Pinpoint the cell where the given text exists, returning its (x, y) midpoint coordinate. 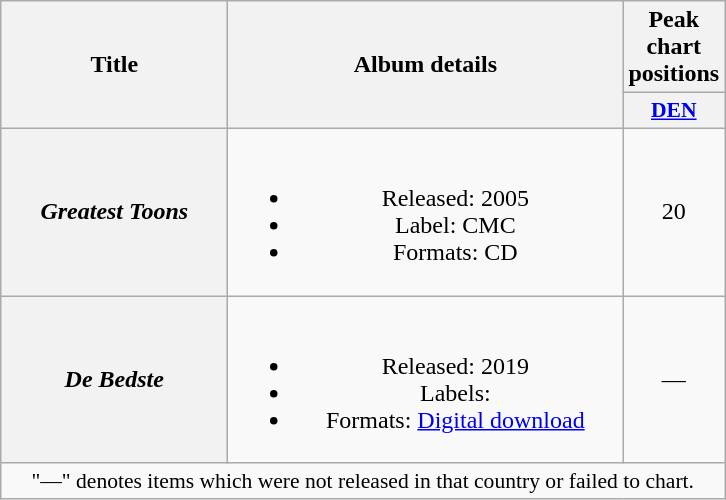
De Bedste (114, 380)
Peak chart positions (674, 47)
Album details (426, 65)
"—" denotes items which were not released in that country or failed to chart. (363, 481)
DEN (674, 111)
Greatest Toons (114, 212)
Released: 2005Label: CMCFormats: CD (426, 212)
Title (114, 65)
20 (674, 212)
— (674, 380)
Released: 2019Labels: Formats: Digital download (426, 380)
